Determine the (X, Y) coordinate at the center of the cell enclosing the given text.  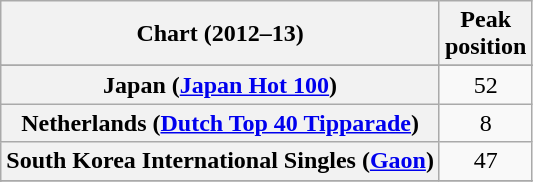
Japan (Japan Hot 100) (220, 85)
8 (485, 123)
Netherlands (Dutch Top 40 Tipparade) (220, 123)
52 (485, 85)
47 (485, 161)
Peak position (485, 34)
South Korea International Singles (Gaon) (220, 161)
Chart (2012–13) (220, 34)
